Extract the [X, Y] coordinate from the center of the cell holding the provided text.  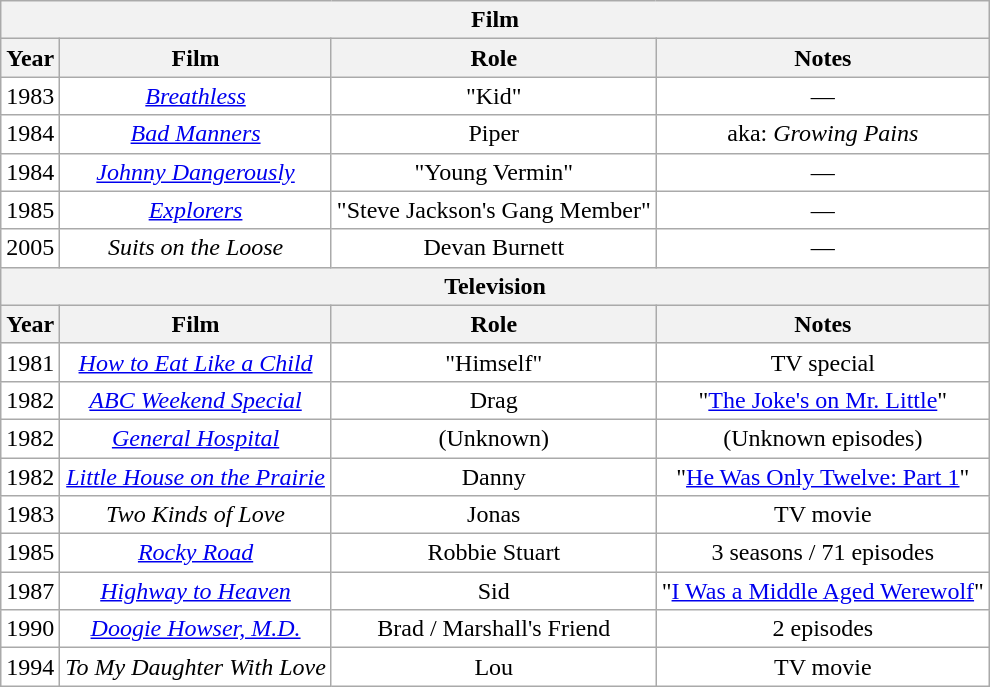
TV special [822, 362]
Sid [494, 591]
3 seasons / 71 episodes [822, 553]
General Hospital [196, 438]
1990 [30, 629]
Rocky Road [196, 553]
Two Kinds of Love [196, 515]
Drag [494, 400]
Jonas [494, 515]
"He Was Only Twelve: Part 1" [822, 477]
1987 [30, 591]
How to Eat Like a Child [196, 362]
Highway to Heaven [196, 591]
Lou [494, 667]
Doogie Howser, M.D. [196, 629]
ABC Weekend Special [196, 400]
Explorers [196, 210]
2005 [30, 248]
"Kid" [494, 96]
Johnny Dangerously [196, 172]
"Steve Jackson's Gang Member" [494, 210]
aka: Growing Pains [822, 134]
Piper [494, 134]
Bad Manners [196, 134]
Robbie Stuart [494, 553]
"Himself" [494, 362]
Suits on the Loose [196, 248]
2 episodes [822, 629]
Little House on the Prairie [196, 477]
1981 [30, 362]
To My Daughter With Love [196, 667]
1994 [30, 667]
"The Joke's on Mr. Little" [822, 400]
"I Was a Middle Aged Werewolf" [822, 591]
Brad / Marshall's Friend [494, 629]
(Unknown episodes) [822, 438]
Devan Burnett [494, 248]
"Young Vermin" [494, 172]
(Unknown) [494, 438]
Danny [494, 477]
Breathless [196, 96]
Television [496, 286]
